Pinpoint the cell where the given text exists, returning its (x, y) midpoint coordinate. 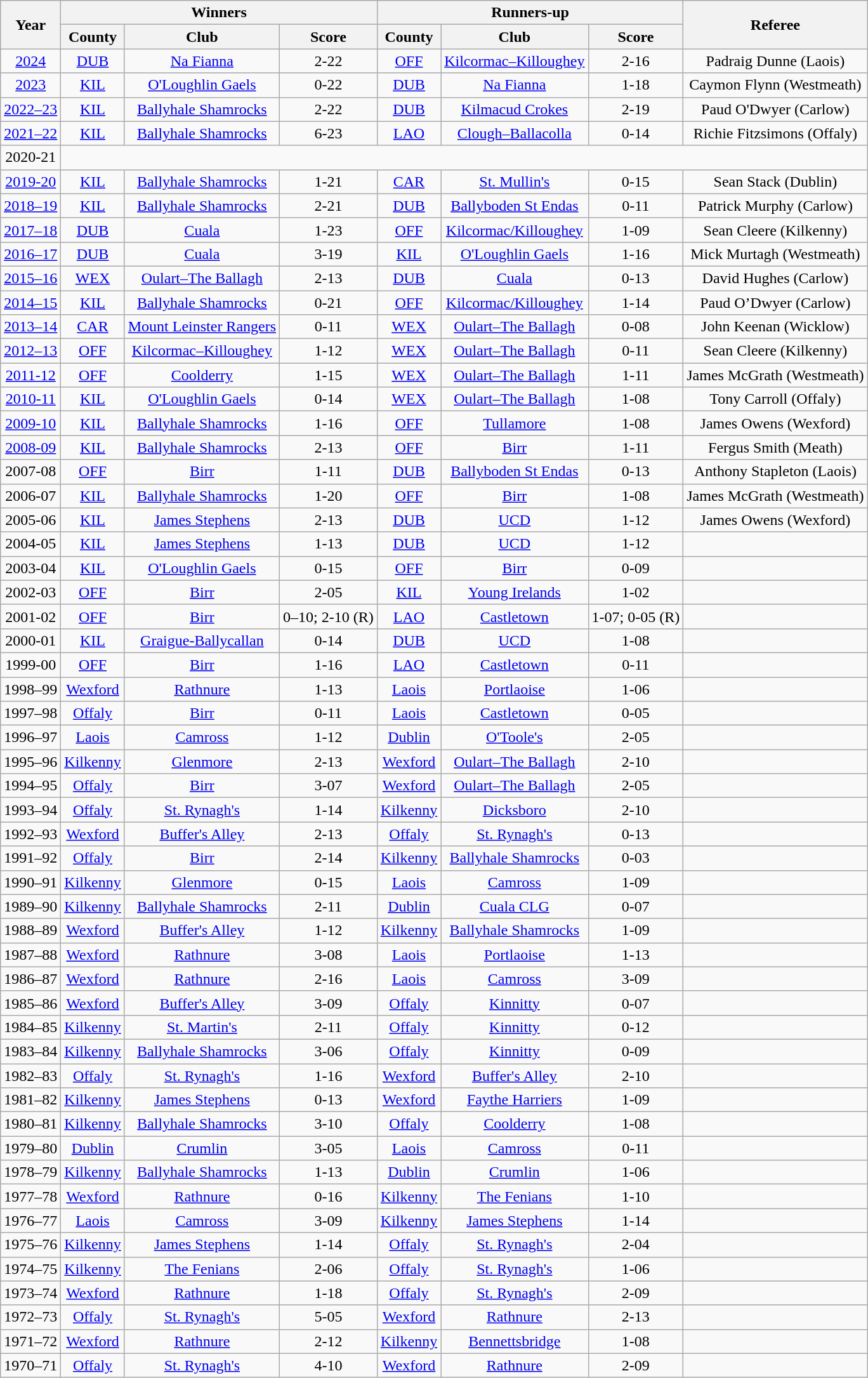
Tullamore (515, 423)
2009-10 (30, 423)
1984–85 (30, 1027)
1986–87 (30, 979)
0–10; 2-10 (R) (329, 616)
3-10 (329, 1124)
1970–71 (30, 1365)
1980–81 (30, 1124)
3-06 (329, 1051)
Tony Carroll (Offaly) (775, 399)
2000-01 (30, 640)
St. Martin's (202, 1027)
Runners-up (530, 13)
2021–22 (30, 133)
1-10 (636, 1196)
Paud O'Dwyer (Carlow) (775, 109)
1978–79 (30, 1172)
1-21 (329, 182)
Mount Leinster Rangers (202, 327)
1974–75 (30, 1269)
1976–77 (30, 1221)
1-23 (329, 230)
1988–89 (30, 931)
1997–98 (30, 713)
3-05 (329, 1148)
Fergus Smith (Meath) (775, 447)
1979–80 (30, 1148)
5-05 (329, 1317)
1-15 (329, 375)
Padraig Dunne (Laois) (775, 61)
2011-12 (30, 375)
Anthony Stapleton (Laois) (775, 472)
1993–94 (30, 810)
0-21 (329, 303)
2-19 (636, 109)
2-21 (329, 206)
3-07 (329, 786)
1971–72 (30, 1341)
4-10 (329, 1365)
2022–23 (30, 109)
1994–95 (30, 786)
2004-05 (30, 544)
0-22 (329, 85)
John Keenan (Wicklow) (775, 327)
Mick Murtagh (Westmeath) (775, 254)
1973–74 (30, 1293)
2013–14 (30, 327)
2016–17 (30, 254)
2-04 (636, 1245)
Clough–Ballacolla (515, 133)
2017–18 (30, 230)
0-05 (636, 713)
2-06 (329, 1269)
Paud O’Dwyer (Carlow) (775, 303)
0-16 (329, 1196)
2024 (30, 61)
Bennettsbridge (515, 1341)
1-07; 0-05 (R) (636, 616)
2015–16 (30, 278)
Patrick Murphy (Carlow) (775, 206)
Year (30, 25)
1985–86 (30, 1003)
1989–90 (30, 906)
2005-06 (30, 520)
1972–73 (30, 1317)
2018–19 (30, 206)
2008-09 (30, 447)
2010-11 (30, 399)
1999-00 (30, 665)
2020-21 (30, 157)
St. Mullin's (515, 182)
1977–78 (30, 1196)
2-14 (329, 858)
1991–92 (30, 858)
2012–13 (30, 351)
0-12 (636, 1027)
Kilmacud Crokes (515, 109)
2023 (30, 85)
1975–76 (30, 1245)
Referee (775, 25)
2006-07 (30, 496)
Richie Fitzsimons (Offaly) (775, 133)
3-08 (329, 955)
Dicksboro (515, 810)
1995–96 (30, 762)
2001-02 (30, 616)
1-20 (329, 496)
1990–91 (30, 882)
1992–93 (30, 834)
0-03 (636, 858)
6-23 (329, 133)
1998–99 (30, 689)
1987–88 (30, 955)
2-12 (329, 1341)
0-08 (636, 327)
Graigue-Ballycallan (202, 640)
3-19 (329, 254)
1982–83 (30, 1076)
2019-20 (30, 182)
Winners (219, 13)
Young Irelands (515, 592)
1-02 (636, 592)
Caymon Flynn (Westmeath) (775, 85)
Cuala CLG (515, 906)
2014–15 (30, 303)
David Hughes (Carlow) (775, 278)
2003-04 (30, 568)
1996–97 (30, 738)
Faythe Harriers (515, 1100)
1981–82 (30, 1100)
2007-08 (30, 472)
1983–84 (30, 1051)
O'Toole's (515, 738)
Sean Stack (Dublin) (775, 182)
2002-03 (30, 592)
